Extract the [x, y] coordinate from the center of the cell holding the provided text.  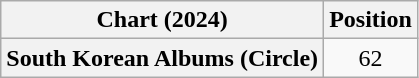
Position [371, 20]
South Korean Albums (Circle) [162, 58]
Chart (2024) [162, 20]
62 [371, 58]
